Scan for the cell matching the given text and deliver its [x, y] coordinate at center. 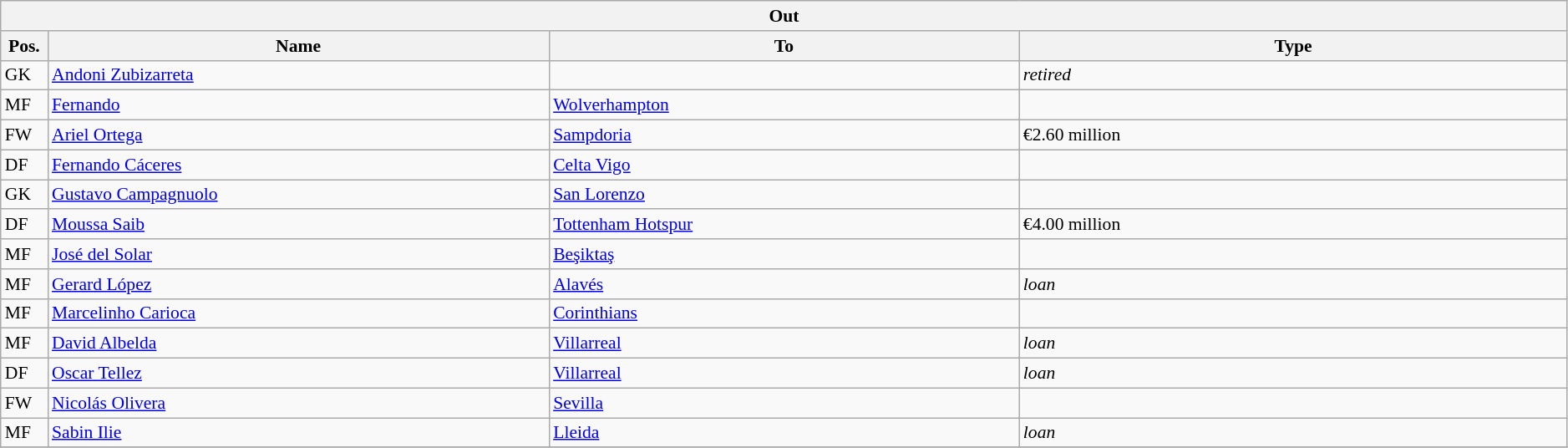
retired [1293, 75]
Sampdoria [784, 135]
To [784, 46]
Gerard López [298, 284]
Alavés [784, 284]
Beşiktaş [784, 254]
Pos. [24, 46]
Sevilla [784, 403]
David Albelda [298, 344]
Out [784, 16]
Name [298, 46]
Lleida [784, 433]
Moussa Saib [298, 225]
José del Solar [298, 254]
Celta Vigo [784, 165]
Ariel Ortega [298, 135]
Gustavo Campagnuolo [298, 195]
Andoni Zubizarreta [298, 75]
Fernando Cáceres [298, 165]
Type [1293, 46]
Oscar Tellez [298, 374]
Wolverhampton [784, 105]
Tottenham Hotspur [784, 225]
€2.60 million [1293, 135]
Sabin Ilie [298, 433]
Corinthians [784, 313]
San Lorenzo [784, 195]
Fernando [298, 105]
Marcelinho Carioca [298, 313]
Nicolás Olivera [298, 403]
€4.00 million [1293, 225]
